Identify which cell holds the provided text, then report its (x, y) central coordinate. 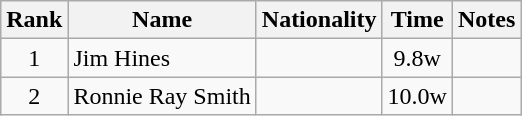
1 (34, 58)
Time (417, 20)
9.8w (417, 58)
Notes (486, 20)
Nationality (319, 20)
2 (34, 96)
Ronnie Ray Smith (162, 96)
Jim Hines (162, 58)
10.0w (417, 96)
Rank (34, 20)
Name (162, 20)
